Return [X, Y] of the center of cell containing provided text 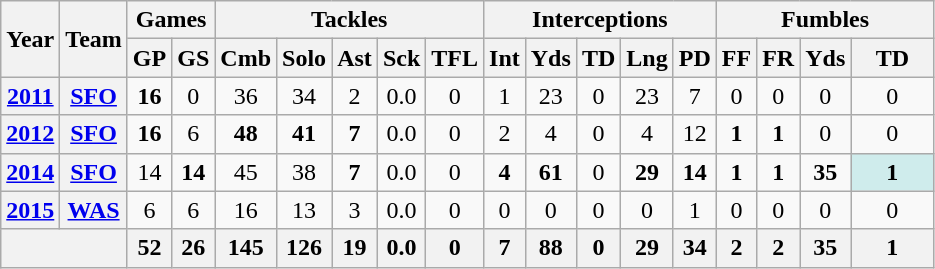
GP [149, 58]
2011 [30, 96]
PD [694, 58]
3 [355, 210]
Year [30, 39]
TFL [455, 58]
45 [246, 172]
2014 [30, 172]
Sck [401, 58]
36 [246, 96]
41 [304, 134]
2012 [30, 134]
38 [304, 172]
WAS [94, 210]
61 [550, 172]
Interceptions [600, 20]
Games [170, 20]
145 [246, 248]
52 [149, 248]
48 [246, 134]
26 [194, 248]
126 [304, 248]
Fumbles [825, 20]
Solo [304, 58]
Int [505, 58]
12 [694, 134]
Lng [647, 58]
19 [355, 248]
88 [550, 248]
13 [304, 210]
2015 [30, 210]
FF [736, 58]
Cmb [246, 58]
FR [778, 58]
Team [94, 39]
Tackles [350, 20]
GS [194, 58]
Ast [355, 58]
